Search for the cell housing the specified text and yield its [x, y] center coordinate. 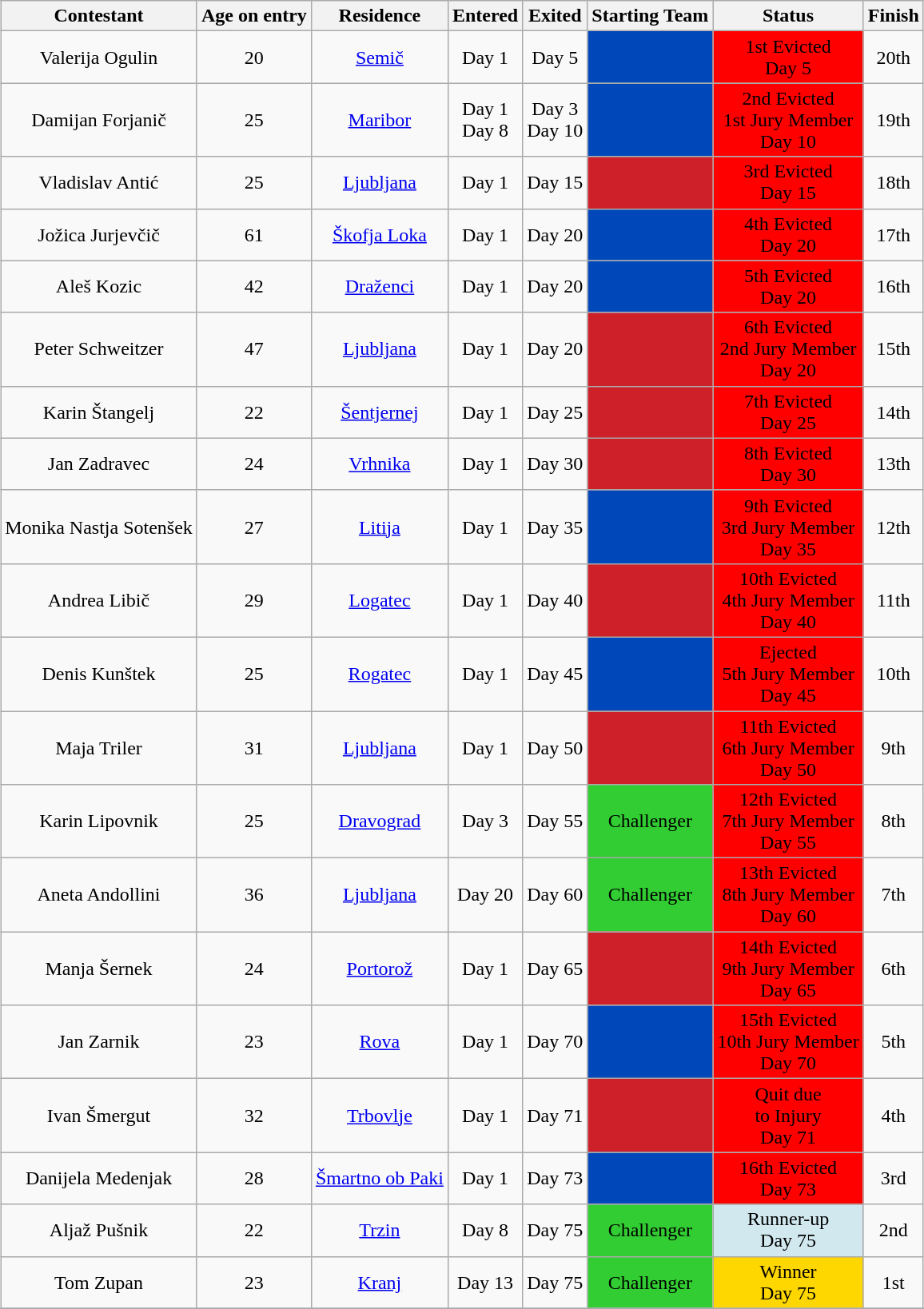
9th [894, 748]
Entered [484, 16]
32 [254, 1116]
18th [894, 182]
Day 70 [555, 1042]
3rd [894, 1178]
Day 3Day 10 [555, 120]
Rova [379, 1042]
Quit dueto InjuryDay 71 [788, 1116]
8th EvictedDay 30 [788, 464]
Day 55 [555, 822]
12th Evicted7th Jury MemberDay 55 [788, 822]
Day 60 [555, 895]
Day 13 [484, 1282]
5th EvictedDay 20 [788, 286]
28 [254, 1178]
Day 5 [555, 58]
Aleš Kozic [99, 286]
47 [254, 349]
5th [894, 1042]
16th EvictedDay 73 [788, 1178]
Portorož [379, 969]
Vrhnika [379, 464]
Rogatec [379, 674]
Day 1Day 8 [484, 120]
10th Evicted4th Jury MemberDay 40 [788, 600]
7th [894, 895]
Starting Team [651, 16]
Day 73 [555, 1178]
Day 3 [484, 822]
Trzin [379, 1231]
Jožica Jurjevčič [99, 235]
Damijan Forjanič [99, 120]
1st [894, 1282]
13th [894, 464]
Day 35 [555, 527]
27 [254, 527]
14th [894, 412]
Day 15 [555, 182]
3rd EvictedDay 15 [788, 182]
Monika Nastja Sotenšek [99, 527]
Andrea Libič [99, 600]
Dravograd [379, 822]
Day 25 [555, 412]
4th EvictedDay 20 [788, 235]
1st EvictedDay 5 [788, 58]
Draženci [379, 286]
14th Evicted9th Jury MemberDay 65 [788, 969]
Day 71 [555, 1116]
10th [894, 674]
Runner-upDay 75 [788, 1231]
Aljaž Pušnik [99, 1231]
17th [894, 235]
Day 50 [555, 748]
Manja Šernek [99, 969]
4th [894, 1116]
Peter Schweitzer [99, 349]
42 [254, 286]
Status [788, 16]
Šmartno ob Paki [379, 1178]
15th Evicted10th Jury MemberDay 70 [788, 1042]
Tom Zupan [99, 1282]
16th [894, 286]
Contestant [99, 16]
Finish [894, 16]
Day 40 [555, 600]
Danijela Medenjak [99, 1178]
20 [254, 58]
2nd [894, 1231]
7th EvictedDay 25 [788, 412]
Jan Zadravec [99, 464]
Day 45 [555, 674]
Vladislav Antić [99, 182]
WinnerDay 75 [788, 1282]
Age on entry [254, 16]
Trbovlje [379, 1116]
Aneta Andollini [99, 895]
Karin Lipovnik [99, 822]
Denis Kunštek [99, 674]
6th [894, 969]
19th [894, 120]
Valerija Ogulin [99, 58]
29 [254, 600]
Litija [379, 527]
11th [894, 600]
Škofja Loka [379, 235]
Maribor [379, 120]
31 [254, 748]
36 [254, 895]
Residence [379, 16]
11th Evicted6th Jury MemberDay 50 [788, 748]
Day 65 [555, 969]
8th [894, 822]
Ejected5th Jury MemberDay 45 [788, 674]
Semič [379, 58]
Logatec [379, 600]
20th [894, 58]
Day 8 [484, 1231]
6th Evicted2nd Jury MemberDay 20 [788, 349]
Šentjernej [379, 412]
Exited [555, 16]
Karin Štangelj [99, 412]
12th [894, 527]
2nd Evicted1st Jury MemberDay 10 [788, 120]
13th Evicted8th Jury MemberDay 60 [788, 895]
9th Evicted3rd Jury MemberDay 35 [788, 527]
Ivan Šmergut [99, 1116]
Kranj [379, 1282]
Day 30 [555, 464]
Maja Triler [99, 748]
Jan Zarnik [99, 1042]
61 [254, 235]
15th [894, 349]
